Detect which cell encompasses the target text, then output its [x, y] center coordinate. 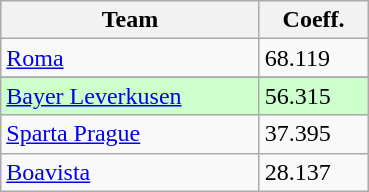
28.137 [314, 172]
56.315 [314, 96]
Coeff. [314, 20]
37.395 [314, 134]
Team [130, 20]
Bayer Leverkusen [130, 96]
Roma [130, 58]
Sparta Prague [130, 134]
Boavista [130, 172]
68.119 [314, 58]
